Pinpoint the cell where the given text exists, returning its (X, Y) midpoint coordinate. 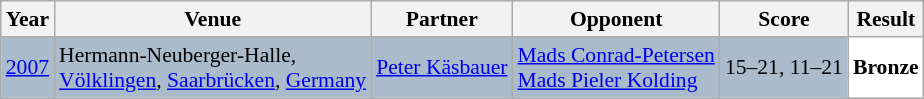
Opponent (616, 19)
Peter Käsbauer (442, 68)
Hermann-Neuberger-Halle,Völklingen, Saarbrücken, Germany (212, 68)
Mads Conrad-Petersen Mads Pieler Kolding (616, 68)
Result (886, 19)
Year (28, 19)
Venue (212, 19)
2007 (28, 68)
15–21, 11–21 (784, 68)
Bronze (886, 68)
Score (784, 19)
Partner (442, 19)
